Return (X, Y) of the center of cell containing provided text 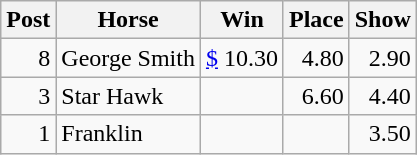
Horse (128, 20)
Post (28, 20)
Show (382, 20)
3 (28, 96)
6.60 (316, 96)
4.80 (316, 58)
Place (316, 20)
Star Hawk (128, 96)
George Smith (128, 58)
2.90 (382, 58)
3.50 (382, 134)
1 (28, 134)
Franklin (128, 134)
$ 10.30 (242, 58)
4.40 (382, 96)
8 (28, 58)
Win (242, 20)
